Detect which cell encompasses the target text, then output its [x, y] center coordinate. 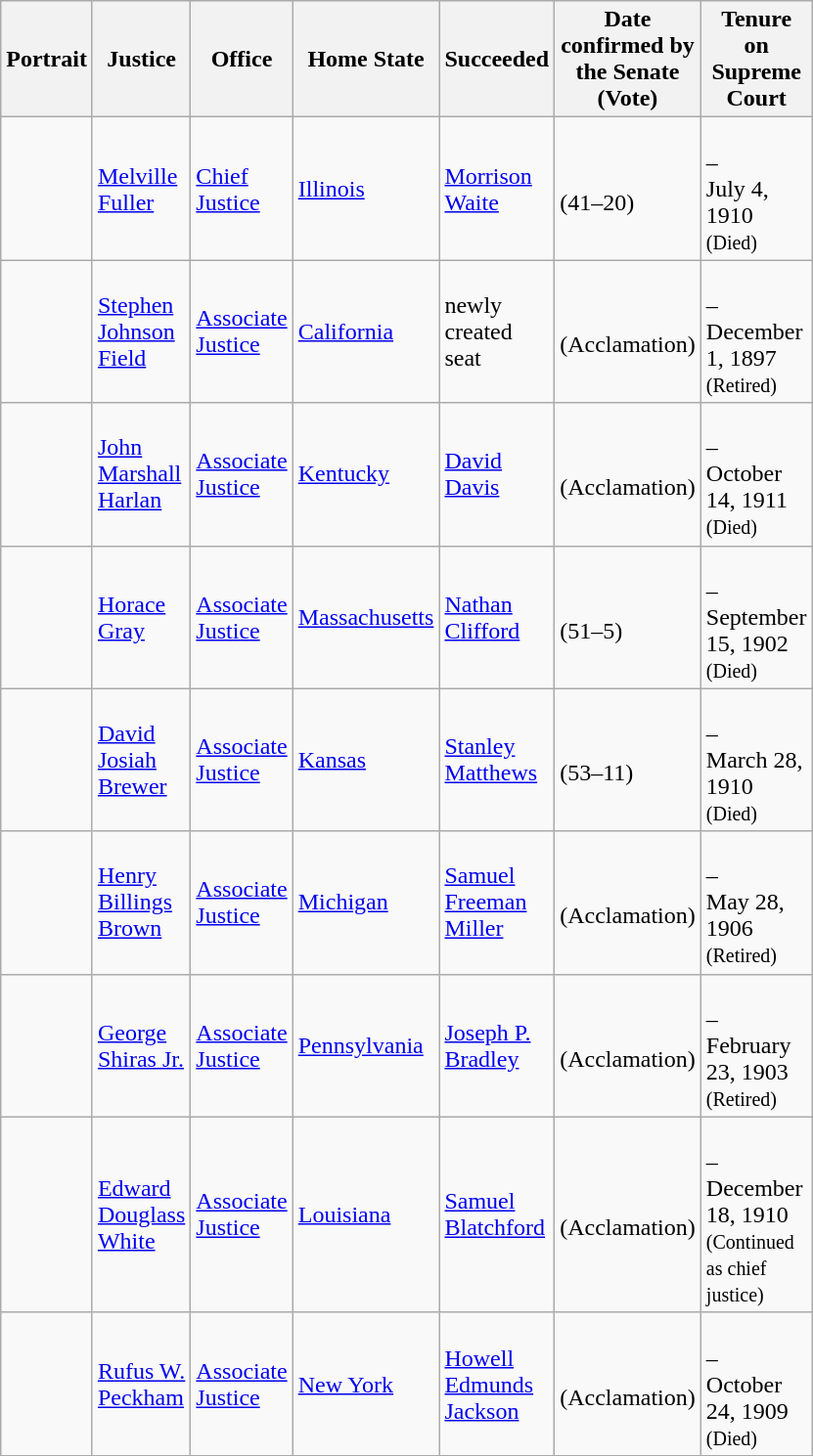
–February 23, 1903(Retired) [756, 1045]
Edward Douglass White [141, 1214]
Joseph P. Bradley [497, 1045]
–May 28, 1906(Retired) [756, 903]
Portrait [47, 59]
–December 18, 1910(Continued as chief justice) [756, 1214]
Tenure on Supreme Court [756, 59]
Louisiana [366, 1214]
Henry Billings Brown [141, 903]
Home State [366, 59]
–March 28, 1910(Died) [756, 760]
–October 14, 1911(Died) [756, 474]
George Shiras Jr. [141, 1045]
Date confirmed by the Senate(Vote) [628, 59]
Samuel Freeman Miller [497, 903]
Chief Justice [242, 189]
Morrison Waite [497, 189]
Stanley Matthews [497, 760]
Pennsylvania [366, 1045]
Massachusetts [366, 617]
Justice [141, 59]
–October 24, 1909(Died) [756, 1384]
Succeeded [497, 59]
Samuel Blatchford [497, 1214]
(41–20) [628, 189]
Stephen Johnson Field [141, 331]
New York [366, 1384]
Kansas [366, 760]
(53–11) [628, 760]
David Josiah Brewer [141, 760]
Michigan [366, 903]
–July 4, 1910(Died) [756, 189]
–September 15, 1902(Died) [756, 617]
Melville Fuller [141, 189]
(51–5) [628, 617]
–December 1, 1897(Retired) [756, 331]
Howell Edmunds Jackson [497, 1384]
David Davis [497, 474]
Illinois [366, 189]
Nathan Clifford [497, 617]
Horace Gray [141, 617]
California [366, 331]
Kentucky [366, 474]
Rufus W. Peckham [141, 1384]
John Marshall Harlan [141, 474]
Office [242, 59]
newly created seat [497, 331]
